Scan for the cell matching the given text and deliver its [X, Y] coordinate at center. 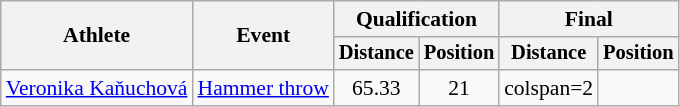
Event [262, 36]
21 [459, 88]
65.33 [376, 88]
Hammer throw [262, 88]
colspan=2 [548, 88]
Final [588, 19]
Athlete [97, 36]
Veronika Kaňuchová [97, 88]
Qualification [416, 19]
